Extract the (X, Y) coordinate from the center of the cell holding the provided text.  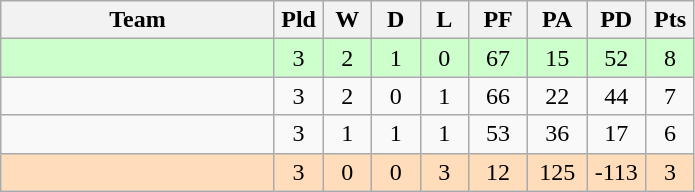
15 (558, 58)
W (348, 20)
36 (558, 134)
D (396, 20)
PD (616, 20)
-113 (616, 172)
66 (498, 96)
44 (616, 96)
17 (616, 134)
8 (670, 58)
22 (558, 96)
53 (498, 134)
Pts (670, 20)
7 (670, 96)
PF (498, 20)
52 (616, 58)
Team (138, 20)
67 (498, 58)
12 (498, 172)
125 (558, 172)
L (444, 20)
PA (558, 20)
Pld (298, 20)
6 (670, 134)
